Identify which cell holds the provided text, then report its (x, y) central coordinate. 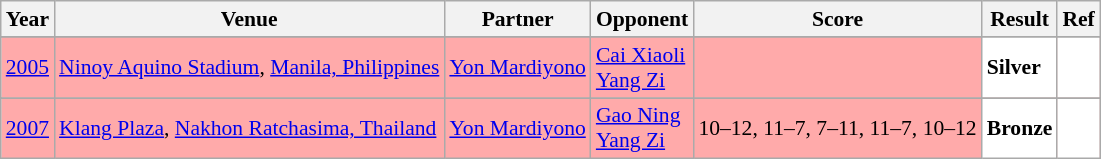
Score (837, 19)
Opponent (642, 19)
Klang Plaza, Nakhon Ratchasima, Thailand (249, 128)
Year (28, 19)
Gao Ning Yang Zi (642, 128)
Ref (1078, 19)
2005 (28, 68)
10–12, 11–7, 7–11, 11–7, 10–12 (837, 128)
Ninoy Aquino Stadium, Manila, Philippines (249, 68)
Result (1020, 19)
2007 (28, 128)
Partner (517, 19)
Venue (249, 19)
Cai Xiaoli Yang Zi (642, 68)
Bronze (1020, 128)
Silver (1020, 68)
